Find where the given text appears and provide that cell's center as (X, Y) coordinate. 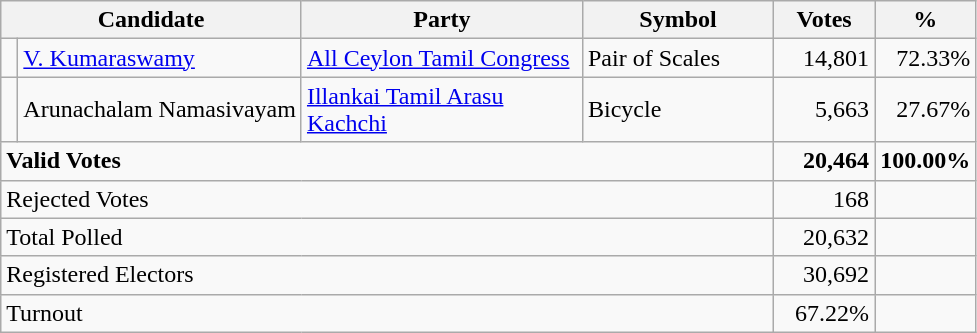
27.67% (926, 110)
Arunachalam Namasivayam (160, 110)
Pair of Scales (678, 58)
72.33% (926, 58)
20,632 (824, 237)
Illankai Tamil Arasu Kachchi (442, 110)
67.22% (824, 313)
Bicycle (678, 110)
5,663 (824, 110)
Valid Votes (388, 161)
14,801 (824, 58)
168 (824, 199)
V. Kumaraswamy (160, 58)
Symbol (678, 20)
Party (442, 20)
Rejected Votes (388, 199)
30,692 (824, 275)
Votes (824, 20)
Turnout (388, 313)
20,464 (824, 161)
All Ceylon Tamil Congress (442, 58)
Total Polled (388, 237)
% (926, 20)
100.00% (926, 161)
Candidate (152, 20)
Registered Electors (388, 275)
